Capture the cell that displays the provided text and extract its (x, y) central coordinate. 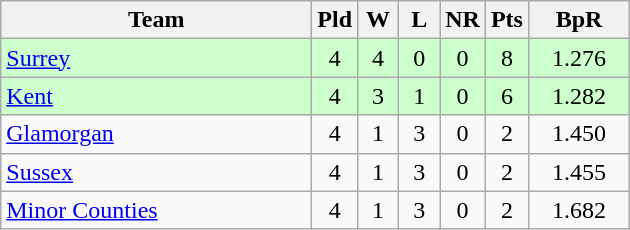
Sussex (156, 172)
Pld (335, 20)
Kent (156, 96)
W (378, 20)
6 (506, 96)
Glamorgan (156, 134)
L (420, 20)
Surrey (156, 58)
BpR (578, 20)
NR (463, 20)
1.276 (578, 58)
1.450 (578, 134)
8 (506, 58)
1.682 (578, 210)
Team (156, 20)
1.455 (578, 172)
Pts (506, 20)
Minor Counties (156, 210)
1.282 (578, 96)
